Detect which cell encompasses the target text, then output its [x, y] center coordinate. 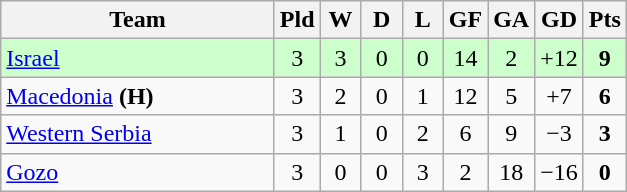
Israel [138, 58]
L [422, 20]
Team [138, 20]
−3 [560, 134]
Western Serbia [138, 134]
+12 [560, 58]
GA [512, 20]
Gozo [138, 172]
Macedonia (H) [138, 96]
+7 [560, 96]
Pts [604, 20]
Pld [297, 20]
−16 [560, 172]
W [340, 20]
D [382, 20]
5 [512, 96]
14 [465, 58]
GF [465, 20]
GD [560, 20]
12 [465, 96]
18 [512, 172]
